Identify which cell holds the provided text, then report its (X, Y) central coordinate. 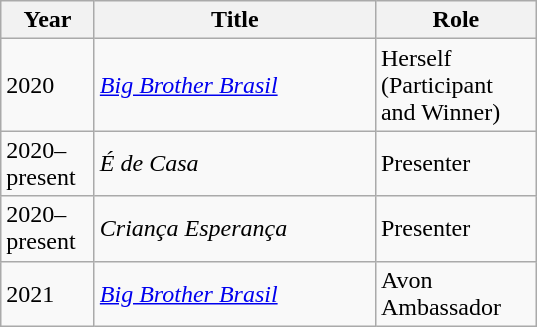
Criança Esperança (234, 228)
Title (234, 20)
2020 (48, 85)
Herself (Participant and Winner) (456, 85)
É de Casa (234, 164)
Role (456, 20)
Avon Ambassador (456, 294)
2021 (48, 294)
Year (48, 20)
